Extract the (x, y) coordinate from the center of the cell holding the provided text.  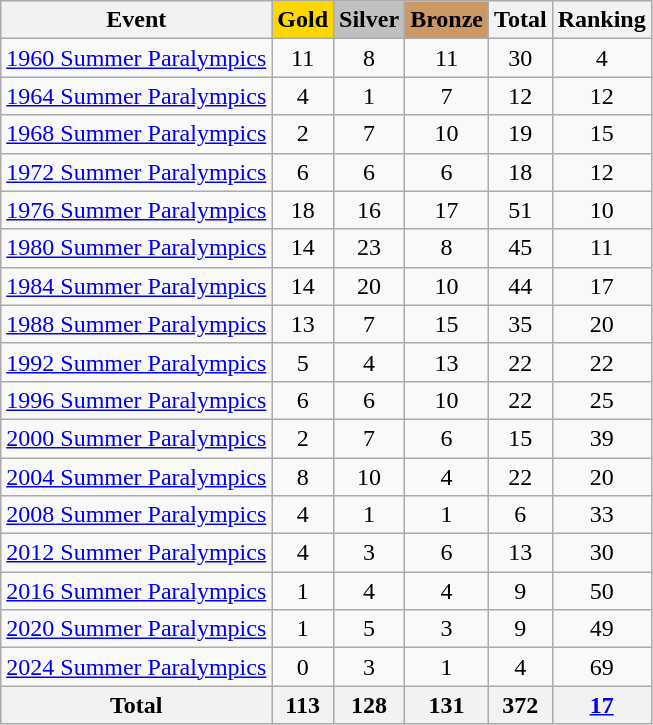
1996 Summer Paralympics (136, 400)
2020 Summer Paralympics (136, 629)
49 (602, 629)
2000 Summer Paralympics (136, 438)
44 (521, 286)
2012 Summer Paralympics (136, 553)
19 (521, 134)
23 (370, 248)
Event (136, 20)
45 (521, 248)
128 (370, 705)
Ranking (602, 20)
1988 Summer Paralympics (136, 324)
131 (447, 705)
1972 Summer Paralympics (136, 172)
Gold (303, 20)
2004 Summer Paralympics (136, 477)
Silver (370, 20)
2008 Summer Paralympics (136, 515)
1976 Summer Paralympics (136, 210)
35 (521, 324)
Bronze (447, 20)
33 (602, 515)
39 (602, 438)
25 (602, 400)
1980 Summer Paralympics (136, 248)
69 (602, 667)
1964 Summer Paralympics (136, 96)
1968 Summer Paralympics (136, 134)
51 (521, 210)
2024 Summer Paralympics (136, 667)
1984 Summer Paralympics (136, 286)
372 (521, 705)
113 (303, 705)
1960 Summer Paralympics (136, 58)
0 (303, 667)
2016 Summer Paralympics (136, 591)
50 (602, 591)
1992 Summer Paralympics (136, 362)
16 (370, 210)
